Pinpoint the cell where the given text exists, returning its (X, Y) midpoint coordinate. 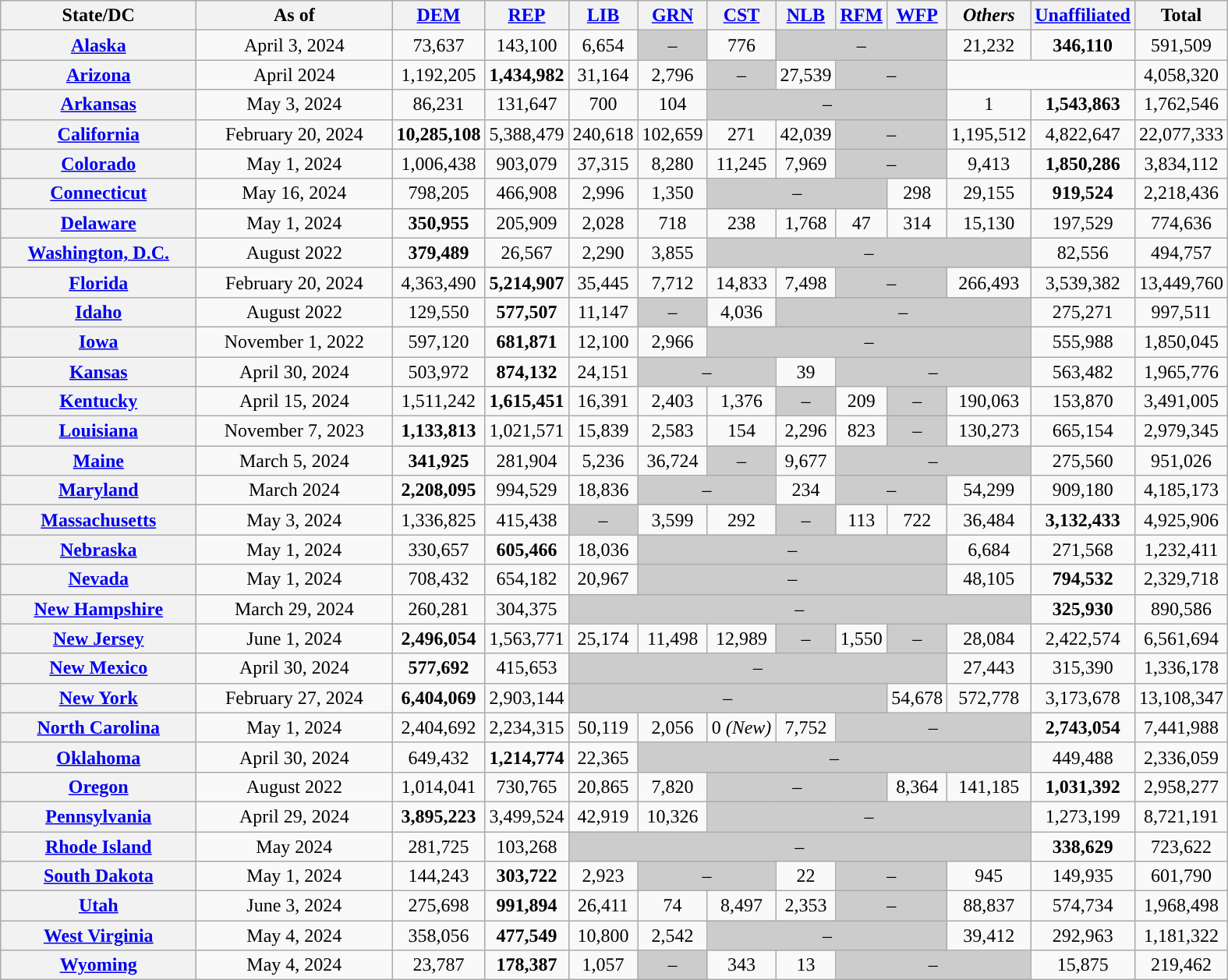
141,185 (989, 787)
1 (989, 104)
Kansas (98, 372)
1,563,771 (527, 639)
8,280 (672, 164)
2,208,095 (438, 490)
304,375 (527, 609)
2,422,574 (1083, 639)
153,870 (1083, 402)
1,133,813 (438, 431)
4,185,173 (1180, 490)
1,181,322 (1180, 936)
June 1, 2024 (295, 639)
1,511,242 (438, 402)
449,488 (1083, 757)
919,524 (1083, 193)
2,353 (806, 906)
8,721,191 (1180, 816)
7,498 (806, 282)
1,762,546 (1180, 104)
292,963 (1083, 936)
3,599 (672, 520)
997,511 (1180, 312)
314 (917, 223)
New Hampshire (98, 609)
2,329,718 (1180, 579)
903,079 (527, 164)
1,434,982 (527, 75)
22 (806, 876)
219,462 (1180, 965)
Utah (98, 906)
35,445 (603, 282)
Pennsylvania (98, 816)
54,678 (917, 698)
11,245 (741, 164)
209 (862, 402)
597,120 (438, 341)
774,636 (1180, 223)
25,174 (603, 639)
Colorado (98, 164)
271 (741, 134)
7,752 (806, 727)
1,336,178 (1180, 668)
3,499,524 (527, 816)
REP (527, 16)
1,273,199 (1083, 816)
3,539,382 (1083, 282)
CST (741, 16)
24,151 (603, 372)
1,968,498 (1180, 906)
8,364 (917, 787)
29,155 (989, 193)
994,529 (527, 490)
11,147 (603, 312)
16,391 (603, 402)
1,850,286 (1083, 164)
November 7, 2023 (295, 431)
12,989 (741, 639)
292 (741, 520)
12,100 (603, 341)
271,568 (1083, 550)
GRN (672, 16)
7,969 (806, 164)
March 2024 (295, 490)
Connecticut (98, 193)
86,231 (438, 104)
73,637 (438, 45)
143,100 (527, 45)
36,724 (672, 461)
275,560 (1083, 461)
343 (741, 965)
665,154 (1083, 431)
LIB (603, 16)
563,482 (1083, 372)
466,908 (527, 193)
Unaffiliated (1083, 16)
74 (672, 906)
1,006,438 (438, 164)
315,390 (1083, 668)
31,164 (603, 75)
794,532 (1083, 579)
494,757 (1180, 253)
2,028 (603, 223)
Oregon (98, 787)
2,542 (672, 936)
350,955 (438, 223)
1,232,411 (1180, 550)
591,509 (1180, 45)
13,108,347 (1180, 698)
113 (862, 520)
1,965,776 (1180, 372)
358,056 (438, 936)
154 (741, 431)
Idaho (98, 312)
20,865 (603, 787)
104 (672, 104)
23,787 (438, 965)
DEM (438, 16)
6,561,694 (1180, 639)
1,192,205 (438, 75)
15,839 (603, 431)
February 27, 2024 (295, 698)
1,615,451 (527, 402)
723,622 (1180, 846)
9,677 (806, 461)
2,743,054 (1083, 727)
82,556 (1083, 253)
Oklahoma (98, 757)
Massachusetts (98, 520)
7,712 (672, 282)
4,822,647 (1083, 134)
88,837 (989, 906)
Others (989, 16)
November 1, 2022 (295, 341)
240,618 (603, 134)
260,281 (438, 609)
577,692 (438, 668)
13 (806, 965)
April 29, 2024 (295, 816)
37,315 (603, 164)
48,105 (989, 579)
2,923 (603, 876)
50,119 (603, 727)
Nebraska (98, 550)
503,972 (438, 372)
730,765 (527, 787)
26,567 (527, 253)
415,438 (527, 520)
281,725 (438, 846)
330,657 (438, 550)
5,214,907 (527, 282)
28,084 (989, 639)
22,365 (603, 757)
April 2024 (295, 75)
California (98, 134)
39,412 (989, 936)
238 (741, 223)
4,925,906 (1180, 520)
As of (295, 16)
3,895,223 (438, 816)
2,218,436 (1180, 193)
Washington, D.C. (98, 253)
2,903,144 (527, 698)
722 (917, 520)
Kentucky (98, 402)
275,698 (438, 906)
266,493 (989, 282)
New Jersey (98, 639)
149,935 (1083, 876)
178,387 (527, 965)
572,778 (989, 698)
2,583 (672, 431)
346,110 (1083, 45)
3,855 (672, 253)
2,336,059 (1180, 757)
2,496,054 (438, 639)
379,489 (438, 253)
951,026 (1180, 461)
1,336,825 (438, 520)
WFP (917, 16)
574,734 (1083, 906)
681,871 (527, 341)
11,498 (672, 639)
945 (989, 876)
415,653 (527, 668)
130,273 (989, 431)
700 (603, 104)
102,659 (672, 134)
1,376 (741, 402)
3,173,678 (1083, 698)
190,063 (989, 402)
Florida (98, 282)
144,243 (438, 876)
2,234,315 (527, 727)
1,214,774 (527, 757)
909,180 (1083, 490)
NLB (806, 16)
708,432 (438, 579)
9,413 (989, 164)
4,058,320 (1180, 75)
Delaware (98, 223)
555,988 (1083, 341)
6,684 (989, 550)
RFM (862, 16)
42,919 (603, 816)
13,449,760 (1180, 282)
18,836 (603, 490)
10,800 (603, 936)
1,550 (862, 639)
890,586 (1180, 609)
577,507 (527, 312)
New Mexico (98, 668)
2,966 (672, 341)
7,820 (672, 787)
Total (1180, 16)
1,014,041 (438, 787)
338,629 (1083, 846)
10,326 (672, 816)
Arkansas (98, 104)
Louisiana (98, 431)
325,930 (1083, 609)
May 16, 2024 (295, 193)
2,290 (603, 253)
798,205 (438, 193)
2,056 (672, 727)
21,232 (989, 45)
3,491,005 (1180, 402)
March 29, 2024 (295, 609)
22,077,333 (1180, 134)
1,350 (672, 193)
5,388,479 (527, 134)
Arizona (98, 75)
5,236 (603, 461)
2,296 (806, 431)
State/DC (98, 16)
Iowa (98, 341)
June 3, 2024 (295, 906)
2,979,345 (1180, 431)
1,195,512 (989, 134)
477,549 (527, 936)
Nevada (98, 579)
7,441,988 (1180, 727)
18,036 (603, 550)
March 5, 2024 (295, 461)
39 (806, 372)
27,539 (806, 75)
1,850,045 (1180, 341)
6,404,069 (438, 698)
103,268 (527, 846)
1,768 (806, 223)
20,967 (603, 579)
North Carolina (98, 727)
776 (741, 45)
14,833 (741, 282)
54,299 (989, 490)
823 (862, 431)
26,411 (603, 906)
281,904 (527, 461)
131,647 (527, 104)
2,958,277 (1180, 787)
3,132,433 (1083, 520)
205,909 (527, 223)
3,834,112 (1180, 164)
Maryland (98, 490)
275,271 (1083, 312)
May 2024 (295, 846)
4,036 (741, 312)
2,403 (672, 402)
April 15, 2024 (295, 402)
2,796 (672, 75)
1,057 (603, 965)
649,432 (438, 757)
234 (806, 490)
South Dakota (98, 876)
27,443 (989, 668)
2,996 (603, 193)
341,925 (438, 461)
6,654 (603, 45)
0 (New) (741, 727)
Alaska (98, 45)
New York (98, 698)
15,130 (989, 223)
1,031,392 (1083, 787)
605,466 (527, 550)
718 (672, 223)
April 3, 2024 (295, 45)
10,285,108 (438, 134)
42,039 (806, 134)
8,497 (741, 906)
874,132 (527, 372)
47 (862, 223)
303,722 (527, 876)
Maine (98, 461)
1,543,863 (1083, 104)
4,363,490 (438, 282)
601,790 (1180, 876)
197,529 (1083, 223)
991,894 (527, 906)
2,404,692 (438, 727)
Rhode Island (98, 846)
129,550 (438, 312)
West Virginia (98, 936)
15,875 (1083, 965)
36,484 (989, 520)
Wyoming (98, 965)
1,021,571 (527, 431)
654,182 (527, 579)
298 (917, 193)
